Search for the cell housing the specified text and yield its [x, y] center coordinate. 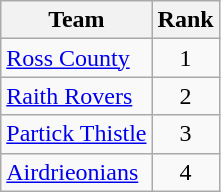
3 [186, 134]
Team [76, 20]
Partick Thistle [76, 134]
2 [186, 96]
4 [186, 172]
Raith Rovers [76, 96]
Airdrieonians [76, 172]
Ross County [76, 58]
1 [186, 58]
Rank [186, 20]
